Find where the given text appears and provide that cell's center as (X, Y) coordinate. 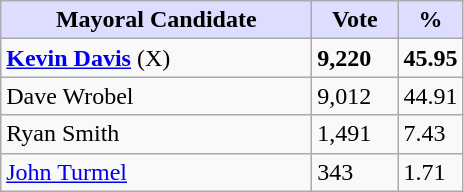
1.71 (430, 172)
John Turmel (156, 172)
1,491 (355, 134)
Ryan Smith (156, 134)
7.43 (430, 134)
9,012 (355, 96)
Vote (355, 20)
9,220 (355, 58)
Mayoral Candidate (156, 20)
343 (355, 172)
44.91 (430, 96)
Kevin Davis (X) (156, 58)
45.95 (430, 58)
Dave Wrobel (156, 96)
% (430, 20)
